Determine the (X, Y) coordinate at the center of the cell enclosing the given text.  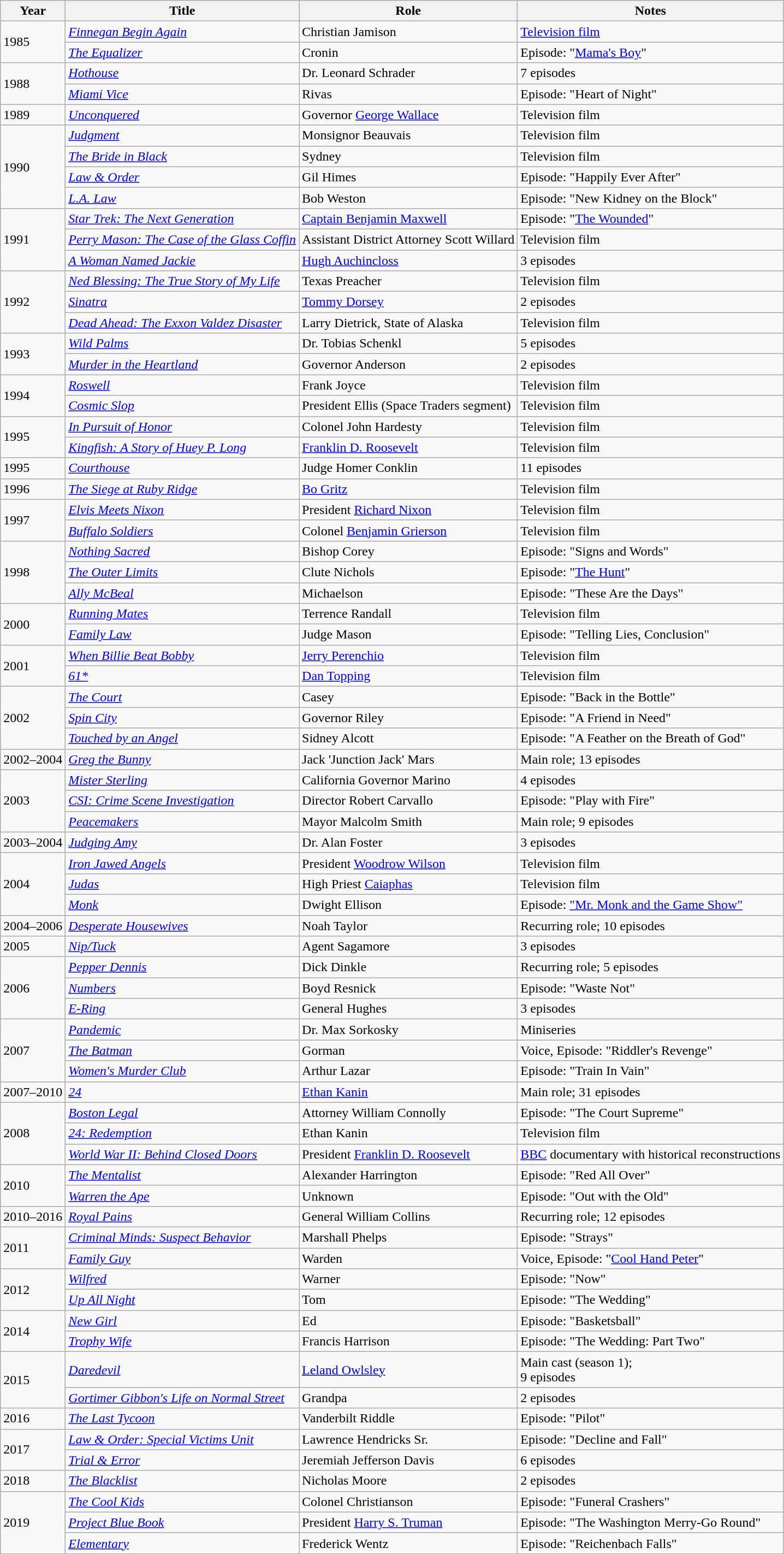
Episode: "Back in the Bottle" (651, 697)
2018 (33, 1481)
1997 (33, 520)
Episode: "The Washington Merry-Go Round" (651, 1522)
Gil Himes (408, 177)
Boston Legal (182, 1113)
Desperate Housewives (182, 926)
Courthouse (182, 468)
Royal Pains (182, 1216)
The Court (182, 697)
24 (182, 1092)
The Equalizer (182, 52)
Family Guy (182, 1258)
Tommy Dorsey (408, 302)
Elementary (182, 1543)
Arthur Lazar (408, 1071)
1985 (33, 42)
Nothing Sacred (182, 551)
L.A. Law (182, 198)
Dan Topping (408, 676)
2005 (33, 947)
Episode: "Red All Over" (651, 1175)
Nip/Tuck (182, 947)
Trial & Error (182, 1460)
1988 (33, 84)
Miami Vice (182, 94)
Year (33, 11)
Clute Nichols (408, 572)
The Last Tycoon (182, 1419)
Main role; 13 episodes (651, 759)
2015 (33, 1380)
Episode: "Waste Not" (651, 988)
Kingfish: A Story of Huey P. Long (182, 447)
Frederick Wentz (408, 1543)
Colonel John Hardesty (408, 427)
Ned Blessing: The True Story of My Life (182, 281)
Women's Murder Club (182, 1071)
Murder in the Heartland (182, 364)
Larry Dietrick, State of Alaska (408, 323)
Recurring role; 12 episodes (651, 1216)
Role (408, 11)
Episode: "Now" (651, 1279)
Judge Mason (408, 635)
Jack 'Junction Jack' Mars (408, 759)
1989 (33, 115)
New Girl (182, 1321)
Governor George Wallace (408, 115)
2004–2006 (33, 926)
Up All Night (182, 1300)
Episode: "Play with Fire" (651, 801)
Hothouse (182, 73)
Wild Palms (182, 344)
Voice, Episode: "Cool Hand Peter" (651, 1258)
1990 (33, 167)
The Bride in Black (182, 156)
Cronin (408, 52)
Title (182, 11)
Iron Jawed Angels (182, 863)
Judge Homer Conklin (408, 468)
Bishop Corey (408, 551)
Monk (182, 905)
Grandpa (408, 1398)
Episode: "The Wedding: Part Two" (651, 1342)
Episode: "Happily Ever After" (651, 177)
Episode: "Reichenbach Falls" (651, 1543)
Jerry Perenchio (408, 655)
Peacemakers (182, 822)
Judas (182, 884)
Roswell (182, 385)
Pandemic (182, 1030)
President Woodrow Wilson (408, 863)
Casey (408, 697)
2004 (33, 884)
Ed (408, 1321)
Episode: "Decline and Fall" (651, 1439)
Episode: "Telling Lies, Conclusion" (651, 635)
2010 (33, 1185)
Colonel Christianson (408, 1502)
California Governor Marino (408, 780)
Vanderbilt Riddle (408, 1419)
Michaelson (408, 593)
Episode: "Mama's Boy" (651, 52)
1998 (33, 572)
The Blacklist (182, 1481)
Francis Harrison (408, 1342)
Mayor Malcolm Smith (408, 822)
Law & Order: Special Victims Unit (182, 1439)
Notes (651, 11)
Monsignor Beauvais (408, 135)
Jeremiah Jefferson Davis (408, 1460)
Criminal Minds: Suspect Behavior (182, 1237)
The Mentalist (182, 1175)
Episode: "Basketsball" (651, 1321)
Episode: "New Kidney on the Block" (651, 198)
2000 (33, 624)
Episode: "Funeral Crashers" (651, 1502)
Tom (408, 1300)
When Billie Beat Bobby (182, 655)
High Priest Caiaphas (408, 884)
Voice, Episode: "Riddler's Revenge" (651, 1050)
Christian Jamison (408, 32)
1994 (33, 395)
2001 (33, 666)
5 episodes (651, 344)
Bob Weston (408, 198)
7 episodes (651, 73)
Dr. Max Sorkosky (408, 1030)
2019 (33, 1522)
Episode: "The Wedding" (651, 1300)
2007–2010 (33, 1092)
4 episodes (651, 780)
Trophy Wife (182, 1342)
In Pursuit of Honor (182, 427)
Attorney William Connolly (408, 1113)
Episode: "The Court Supreme" (651, 1113)
Judgment (182, 135)
2012 (33, 1290)
World War II: Behind Closed Doors (182, 1154)
Finnegan Begin Again (182, 32)
2007 (33, 1050)
Terrence Randall (408, 614)
Unconquered (182, 115)
Episode: "These Are the Days" (651, 593)
Daredevil (182, 1370)
Perry Mason: The Case of the Glass Coffin (182, 239)
Agent Sagamore (408, 947)
2016 (33, 1419)
1993 (33, 354)
Numbers (182, 988)
Nicholas Moore (408, 1481)
6 episodes (651, 1460)
Gortimer Gibbon's Life on Normal Street (182, 1398)
Miniseries (651, 1030)
Mister Sterling (182, 780)
Colonel Benjamin Grierson (408, 530)
Main cast (season 1);9 episodes (651, 1370)
Ally McBeal (182, 593)
2010–2016 (33, 1216)
Sinatra (182, 302)
2003–2004 (33, 842)
2002–2004 (33, 759)
Elvis Meets Nixon (182, 510)
1992 (33, 302)
61* (182, 676)
2017 (33, 1450)
Cosmic Slop (182, 406)
Episode: "Mr. Monk and the Game Show" (651, 905)
Lawrence Hendricks Sr. (408, 1439)
President Richard Nixon (408, 510)
Wilfred (182, 1279)
Unknown (408, 1196)
2002 (33, 718)
Pepper Dennis (182, 967)
Touched by an Angel (182, 738)
2006 (33, 988)
Marshall Phelps (408, 1237)
2003 (33, 801)
Episode: "A Friend in Need" (651, 718)
Warner (408, 1279)
Texas Preacher (408, 281)
Dr. Alan Foster (408, 842)
Episode: "The Wounded" (651, 218)
Dwight Ellison (408, 905)
Hugh Auchincloss (408, 261)
Dick Dinkle (408, 967)
11 episodes (651, 468)
Sydney (408, 156)
Episode: "The Hunt" (651, 572)
Episode: "Out with the Old" (651, 1196)
A Woman Named Jackie (182, 261)
Boyd Resnick (408, 988)
Rivas (408, 94)
1996 (33, 489)
President Franklin D. Roosevelt (408, 1154)
Recurring role; 5 episodes (651, 967)
Law & Order (182, 177)
Episode: "Heart of Night" (651, 94)
2014 (33, 1331)
General Hughes (408, 1009)
Alexander Harrington (408, 1175)
Bo Gritz (408, 489)
Warden (408, 1258)
Governor Anderson (408, 364)
Leland Owlsley (408, 1370)
Greg the Bunny (182, 759)
Warren the Ape (182, 1196)
The Batman (182, 1050)
CSI: Crime Scene Investigation (182, 801)
General William Collins (408, 1216)
24: Redemption (182, 1133)
Recurring role; 10 episodes (651, 926)
Director Robert Carvallo (408, 801)
Buffalo Soldiers (182, 530)
Star Trek: The Next Generation (182, 218)
Episode: "Strays" (651, 1237)
2008 (33, 1133)
Project Blue Book (182, 1522)
Dr. Tobias Schenkl (408, 344)
Main role; 31 episodes (651, 1092)
Dr. Leonard Schrader (408, 73)
The Siege at Ruby Ridge (182, 489)
Assistant District Attorney Scott Willard (408, 239)
Dead Ahead: The Exxon Valdez Disaster (182, 323)
Spin City (182, 718)
The Cool Kids (182, 1502)
The Outer Limits (182, 572)
President Harry S. Truman (408, 1522)
Sidney Alcott (408, 738)
Judging Amy (182, 842)
BBC documentary with historical reconstructions (651, 1154)
1991 (33, 239)
Captain Benjamin Maxwell (408, 218)
Franklin D. Roosevelt (408, 447)
Episode: "Signs and Words" (651, 551)
Family Law (182, 635)
Running Mates (182, 614)
President Ellis (Space Traders segment) (408, 406)
Episode: "Train In Vain" (651, 1071)
Noah Taylor (408, 926)
Episode: "A Feather on the Breath of God" (651, 738)
Episode: "Pilot" (651, 1419)
Frank Joyce (408, 385)
Main role; 9 episodes (651, 822)
Governor Riley (408, 718)
Gorman (408, 1050)
2011 (33, 1248)
E-Ring (182, 1009)
